Determine the (X, Y) coordinate at the center of the cell enclosing the given text.  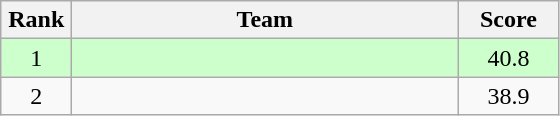
2 (36, 96)
1 (36, 58)
38.9 (508, 96)
Team (265, 20)
40.8 (508, 58)
Rank (36, 20)
Score (508, 20)
